Pinpoint the cell where the given text exists, returning its [x, y] midpoint coordinate. 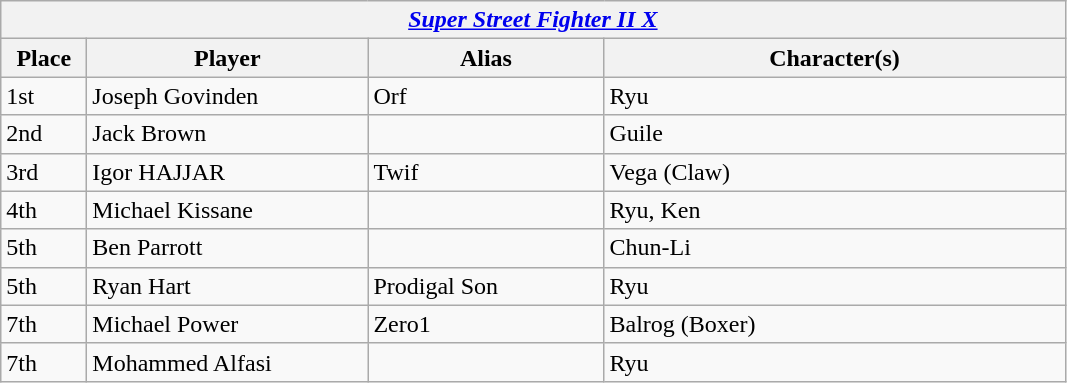
4th [44, 210]
Vega (Claw) [834, 172]
2nd [44, 134]
Character(s) [834, 58]
Zero1 [486, 324]
Twif [486, 172]
Mohammed Alfasi [228, 362]
Balrog (Boxer) [834, 324]
Super Street Fighter II X [533, 20]
Orf [486, 96]
1st [44, 96]
Jack Brown [228, 134]
Place [44, 58]
Chun-Li [834, 248]
Ryan Hart [228, 286]
Prodigal Son [486, 286]
Joseph Govinden [228, 96]
Guile [834, 134]
Michael Kissane [228, 210]
Player [228, 58]
Ryu, Ken [834, 210]
3rd [44, 172]
Igor HAJJAR [228, 172]
Michael Power [228, 324]
Alias [486, 58]
Ben Parrott [228, 248]
